Determine the [X, Y] coordinate at the center of the cell enclosing the given text.  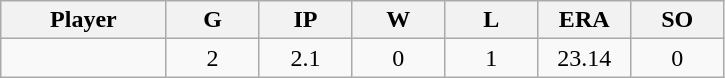
2.1 [306, 58]
SO [678, 20]
1 [492, 58]
Player [84, 20]
L [492, 20]
IP [306, 20]
2 [212, 58]
23.14 [584, 58]
ERA [584, 20]
G [212, 20]
W [398, 20]
